Provide the [X, Y] coordinate of the cell's center where the given text is located.  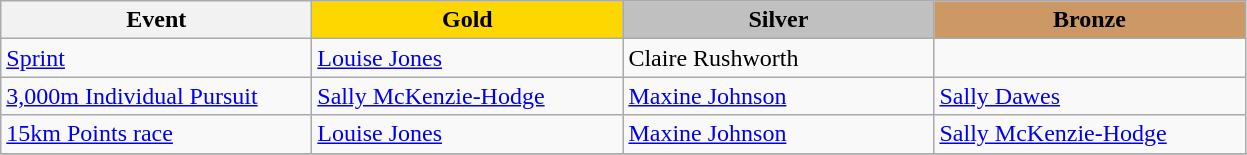
3,000m Individual Pursuit [156, 96]
Sprint [156, 58]
Bronze [1090, 20]
Event [156, 20]
Claire Rushworth [778, 58]
Gold [468, 20]
15km Points race [156, 134]
Silver [778, 20]
Sally Dawes [1090, 96]
